Provide the [x, y] coordinate of the cell's center where the given text is located.  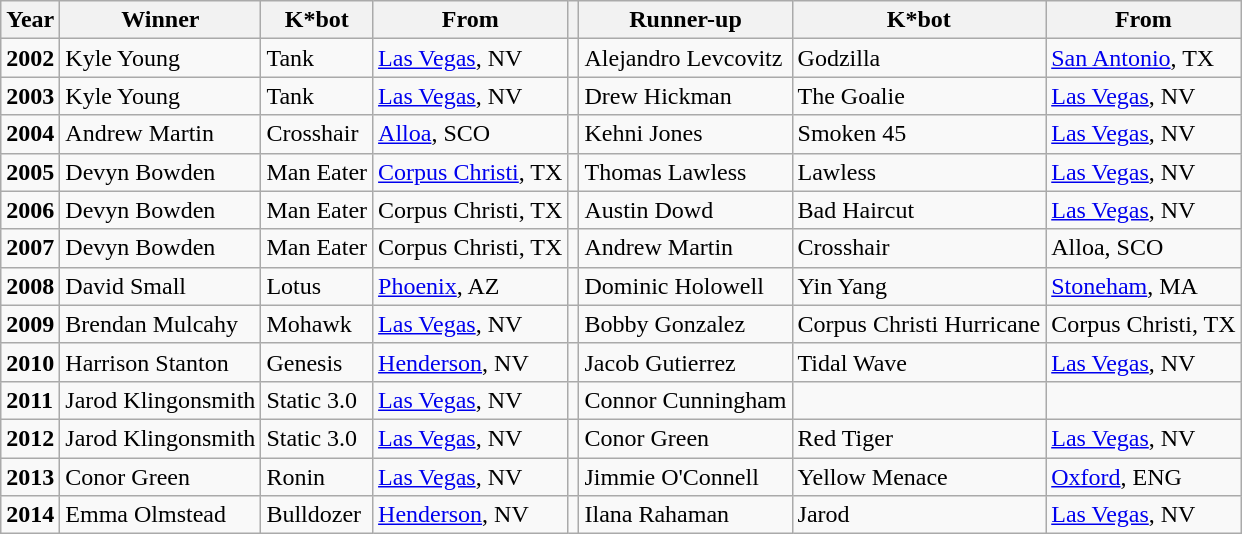
Year [30, 20]
Ronin [317, 477]
Kehni Jones [686, 134]
2007 [30, 248]
The Goalie [919, 96]
Connor Cunningham [686, 400]
Yellow Menace [919, 477]
Harrison Stanton [160, 362]
2006 [30, 210]
2003 [30, 96]
2012 [30, 438]
2011 [30, 400]
Stoneham, MA [1144, 286]
Red Tiger [919, 438]
David Small [160, 286]
Emma Olmstead [160, 515]
Smoken 45 [919, 134]
Tidal Wave [919, 362]
Bulldozer [317, 515]
Thomas Lawless [686, 172]
Bobby Gonzalez [686, 324]
2002 [30, 58]
Winner [160, 20]
Jacob Gutierrez [686, 362]
2013 [30, 477]
Yin Yang [919, 286]
2009 [30, 324]
Phoenix, AZ [470, 286]
Corpus Christi Hurricane [919, 324]
Austin Dowd [686, 210]
Jarod [919, 515]
Jimmie O'Connell [686, 477]
Runner-up [686, 20]
San Antonio, TX [1144, 58]
Genesis [317, 362]
2004 [30, 134]
2010 [30, 362]
2005 [30, 172]
Ilana Rahaman [686, 515]
Dominic Holowell [686, 286]
Drew Hickman [686, 96]
Lawless [919, 172]
Mohawk [317, 324]
Alejandro Levcovitz [686, 58]
2014 [30, 515]
Godzilla [919, 58]
Bad Haircut [919, 210]
2008 [30, 286]
Brendan Mulcahy [160, 324]
Oxford, ENG [1144, 477]
Lotus [317, 286]
